Output the (x, y) coordinate of the center of the cell containing the given text.  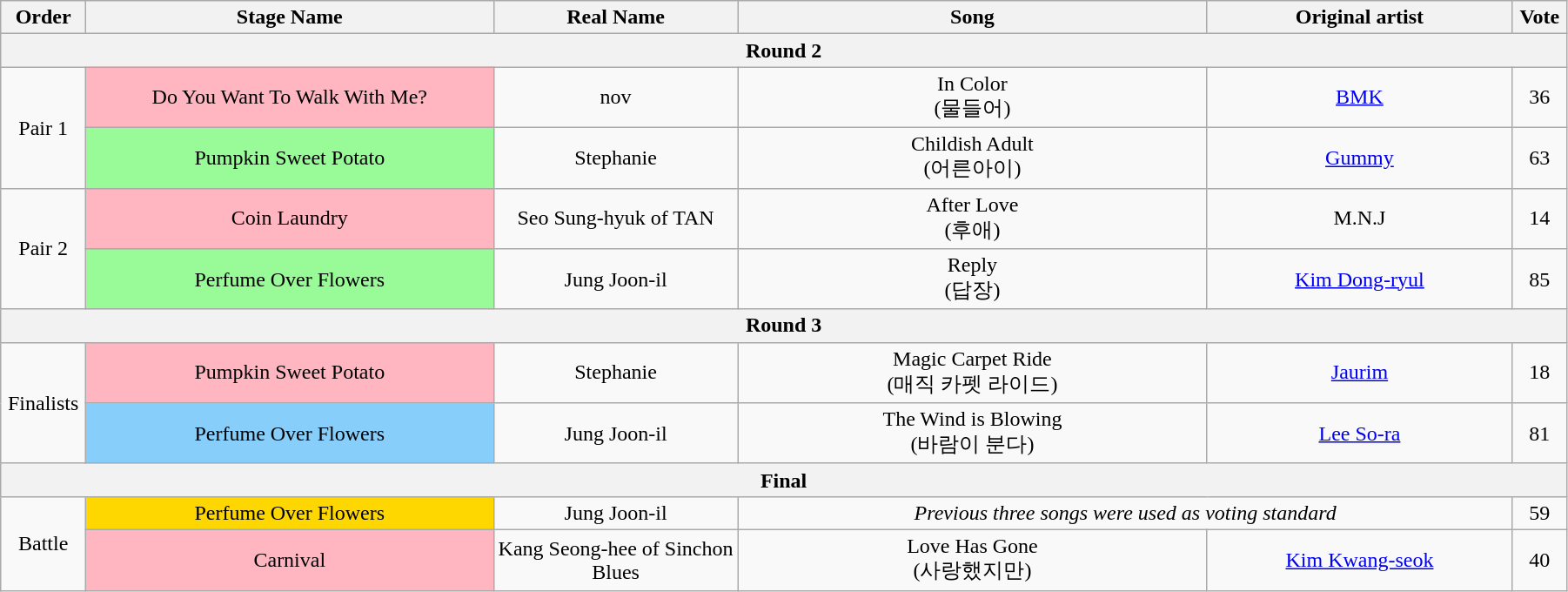
Round 3 (784, 326)
Kim Dong-ryul (1359, 279)
Pair 1 (44, 127)
Jaurim (1359, 373)
M.N.J (1359, 219)
Gummy (1359, 158)
After Love(후애) (973, 219)
Original artist (1359, 17)
Stage Name (290, 17)
Kang Seong-hee of Sinchon Blues (616, 560)
Song (973, 17)
14 (1539, 219)
Battle (44, 543)
63 (1539, 158)
Love Has Gone(사랑했지만) (973, 560)
Order (44, 17)
Seo Sung-hyuk of TAN (616, 219)
Carnival (290, 560)
Real Name (616, 17)
Kim Kwang-seok (1359, 560)
Childish Adult(어른아이) (973, 158)
nov (616, 98)
Previous three songs were used as voting standard (1125, 513)
59 (1539, 513)
85 (1539, 279)
In Color(물들어) (973, 98)
81 (1539, 434)
The Wind is Blowing(바람이 분다) (973, 434)
Do You Want To Walk With Me? (290, 98)
Final (784, 480)
Pair 2 (44, 249)
Lee So-ra (1359, 434)
36 (1539, 98)
18 (1539, 373)
Coin Laundry (290, 219)
Vote (1539, 17)
Magic Carpet Ride(매직 카펫 라이드) (973, 373)
Round 2 (784, 50)
Reply(답장) (973, 279)
Finalists (44, 402)
BMK (1359, 98)
40 (1539, 560)
